Return (x, y) of the center of cell containing provided text 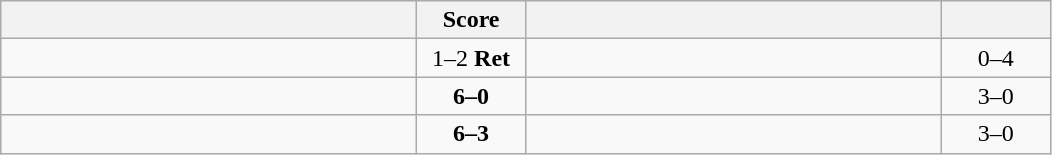
6–3 (472, 134)
6–0 (472, 96)
0–4 (996, 58)
Score (472, 20)
1–2 Ret (472, 58)
